Output the (x, y) coordinate of the center of the cell containing the given text.  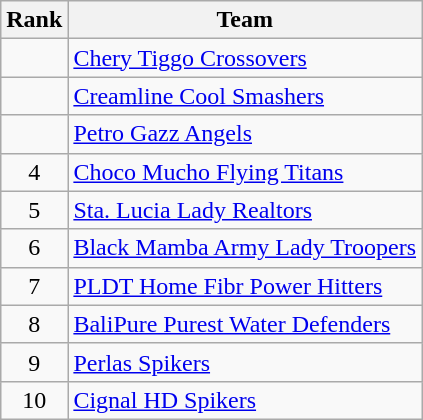
Team (245, 20)
Perlas Spikers (245, 362)
Black Mamba Army Lady Troopers (245, 248)
BaliPure Purest Water Defenders (245, 324)
8 (34, 324)
9 (34, 362)
Choco Mucho Flying Titans (245, 172)
4 (34, 172)
Petro Gazz Angels (245, 134)
7 (34, 286)
Rank (34, 20)
PLDT Home Fibr Power Hitters (245, 286)
Cignal HD Spikers (245, 400)
Creamline Cool Smashers (245, 96)
5 (34, 210)
6 (34, 248)
Chery Tiggo Crossovers (245, 58)
10 (34, 400)
Sta. Lucia Lady Realtors (245, 210)
